Identify which cell holds the provided text, then report its [X, Y] central coordinate. 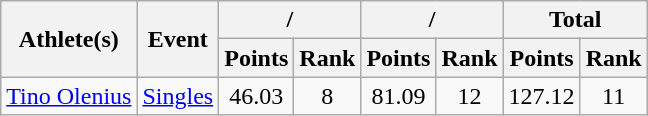
Tino Olenius [69, 96]
Athlete(s) [69, 39]
127.12 [542, 96]
8 [328, 96]
12 [470, 96]
81.09 [398, 96]
Singles [178, 96]
Event [178, 39]
11 [614, 96]
Total [575, 20]
46.03 [256, 96]
